Locate the cell with the specified text and output its (x, y) center coordinate. 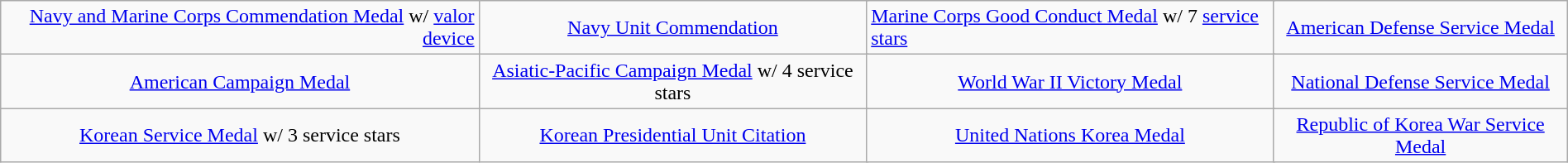
Asiatic-Pacific Campaign Medal w/ 4 service stars (673, 81)
Navy Unit Commendation (673, 28)
Navy and Marine Corps Commendation Medal w/ valor device (240, 28)
Korean Service Medal w/ 3 service stars (240, 136)
Korean Presidential Unit Citation (673, 136)
World War II Victory Medal (1070, 81)
American Defense Service Medal (1421, 28)
American Campaign Medal (240, 81)
Republic of Korea War Service Medal (1421, 136)
Marine Corps Good Conduct Medal w/ 7 service stars (1070, 28)
United Nations Korea Medal (1070, 136)
National Defense Service Medal (1421, 81)
